Capture the cell that displays the provided text and extract its (x, y) central coordinate. 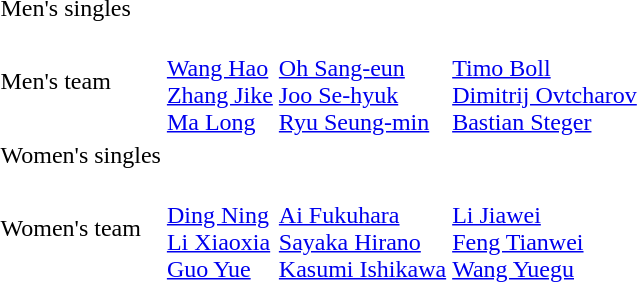
Wang HaoZhang JikeMa Long (220, 82)
Oh Sang-eunJoo Se-hyukRyu Seung-min (362, 82)
